Provide the (X, Y) coordinate of the cell's center where the given text is located.  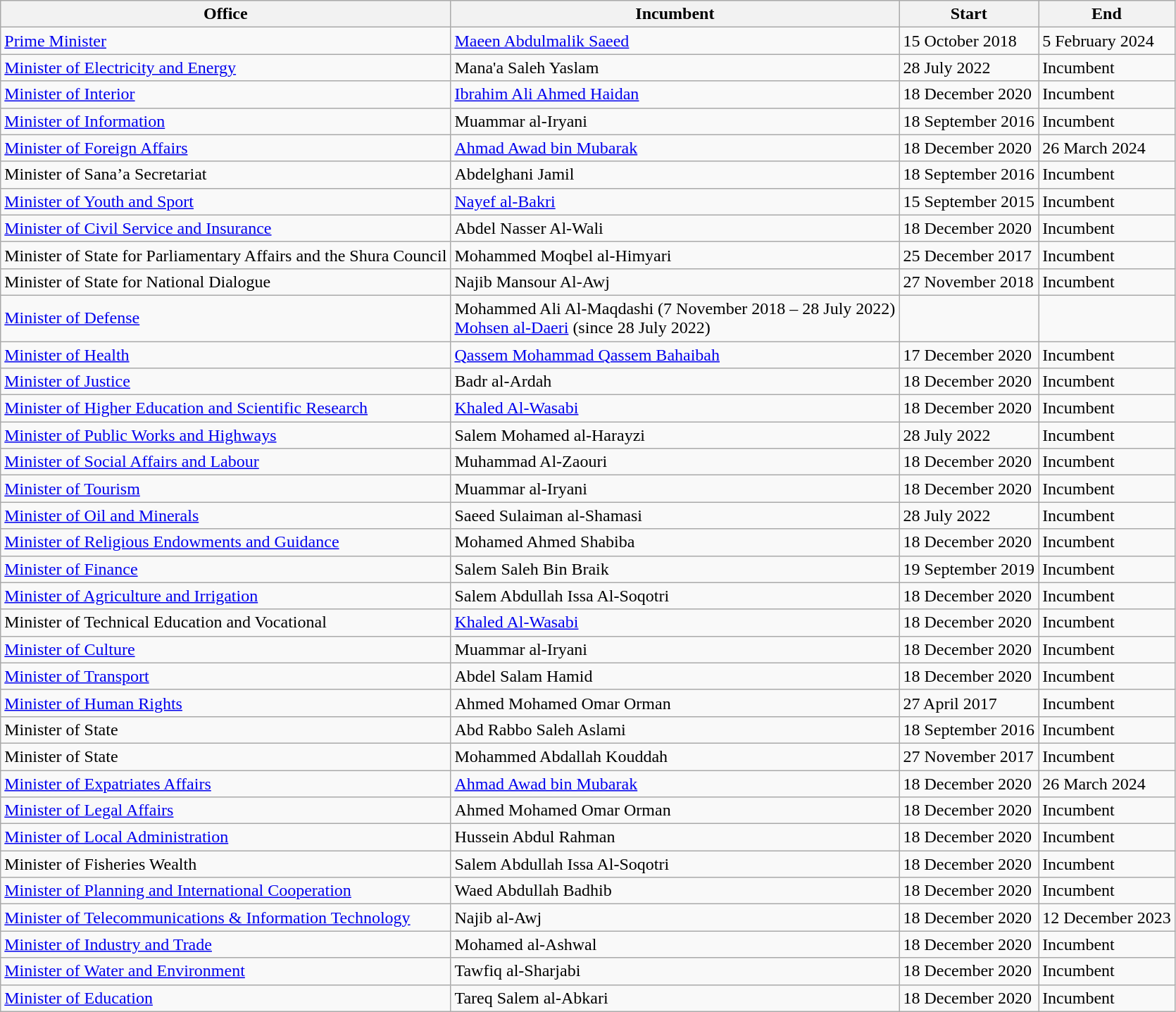
Salem Mohamed al-Harayzi (675, 435)
Minister of Electricity and Energy (225, 68)
Prime Minister (225, 41)
Ibrahim Ali Ahmed Haidan (675, 94)
Qassem Mohammad Qassem Bahaibah (675, 354)
Maeen Abdulmalik Saeed (675, 41)
Minister of Education (225, 998)
Waed Abdullah Badhib (675, 891)
Office (225, 14)
Minister of Interior (225, 94)
Abdelghani Jamil (675, 175)
Minister of Human Rights (225, 703)
Minister of Planning and International Cooperation (225, 891)
Minister of Technical Education and Vocational (225, 623)
Minister of Telecommunications & Information Technology (225, 918)
27 November 2018 (969, 282)
Najib al-Awj (675, 918)
Minister of Tourism (225, 489)
Mana'a Saleh Yaslam (675, 68)
Minister of Expatriates Affairs (225, 784)
Minister of Fisheries Wealth (225, 864)
15 September 2015 (969, 201)
Minister of Legal Affairs (225, 811)
Minister of Social Affairs and Labour (225, 462)
19 September 2019 (969, 569)
Najib Mansour Al-Awj (675, 282)
Minister of Oil and Minerals (225, 516)
Minister of Sana’a Secretariat (225, 175)
Minister of Youth and Sport (225, 201)
Minister of Transport (225, 676)
End (1107, 14)
27 November 2017 (969, 756)
25 December 2017 (969, 255)
Tareq Salem al-Abkari (675, 998)
Muhammad Al-Zaouri (675, 462)
Start (969, 14)
Mohammed Moqbel al-Himyari (675, 255)
Minister of Water and Environment (225, 971)
Mohamed al-Ashwal (675, 944)
27 April 2017 (969, 703)
Minister of State for Parliamentary Affairs and the Shura Council (225, 255)
Abd Rabbo Saleh Aslami (675, 730)
Nayef al-Bakri (675, 201)
Badr al-Ardah (675, 382)
Saeed Sulaiman al-Shamasi (675, 516)
17 December 2020 (969, 354)
Minister of State for National Dialogue (225, 282)
Minister of Justice (225, 382)
Minister of Finance (225, 569)
Salem Saleh Bin Braik (675, 569)
5 February 2024 (1107, 41)
Minister of Religious Endowments and Guidance (225, 542)
Minister of Public Works and Highways (225, 435)
Mohammed Ali Al-Maqdashi (7 November 2018 – 28 July 2022)Mohsen al-Daeri (since 28 July 2022) (675, 318)
Minister of Industry and Trade (225, 944)
Abdel Salam Hamid (675, 676)
Hussein Abdul Rahman (675, 837)
Minister of Culture (225, 649)
12 December 2023 (1107, 918)
Minister of Health (225, 354)
Minister of Defense (225, 318)
Minister of Foreign Affairs (225, 148)
15 October 2018 (969, 41)
Mohammed Abdallah Kouddah (675, 756)
Tawfiq al-Sharjabi (675, 971)
Abdel Nasser Al-Wali (675, 228)
Minister of Agriculture and Irrigation (225, 596)
Minister of Local Administration (225, 837)
Mohamed Ahmed Shabiba (675, 542)
Minister of Higher Education and Scientific Research (225, 408)
Minister of Civil Service and Insurance (225, 228)
Minister of Information (225, 121)
